Return [x, y] of the center of cell containing provided text 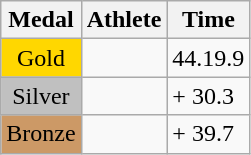
44.19.9 [208, 58]
+ 30.3 [208, 96]
Time [208, 20]
Silver [41, 96]
+ 39.7 [208, 134]
Medal [41, 20]
Bronze [41, 134]
Gold [41, 58]
Athlete [124, 20]
